Identify which cell holds the provided text, then report its [x, y] central coordinate. 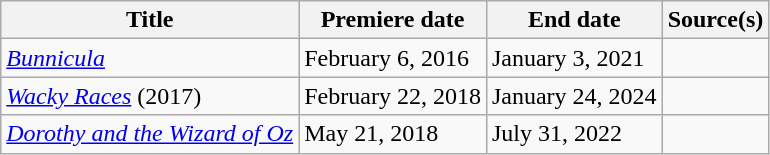
End date [574, 20]
July 31, 2022 [574, 134]
Wacky Races (2017) [150, 96]
Dorothy and the Wizard of Oz [150, 134]
May 21, 2018 [393, 134]
Bunnicula [150, 58]
Source(s) [716, 20]
February 22, 2018 [393, 96]
Title [150, 20]
January 24, 2024 [574, 96]
Premiere date [393, 20]
February 6, 2016 [393, 58]
January 3, 2021 [574, 58]
